For the text-containing cell, return its midpoint in [x, y] coordinate format. 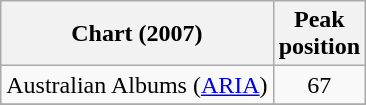
Australian Albums (ARIA) [137, 85]
Peakposition [319, 34]
Chart (2007) [137, 34]
67 [319, 85]
